Determine the [X, Y] coordinate at the center of the cell enclosing the given text.  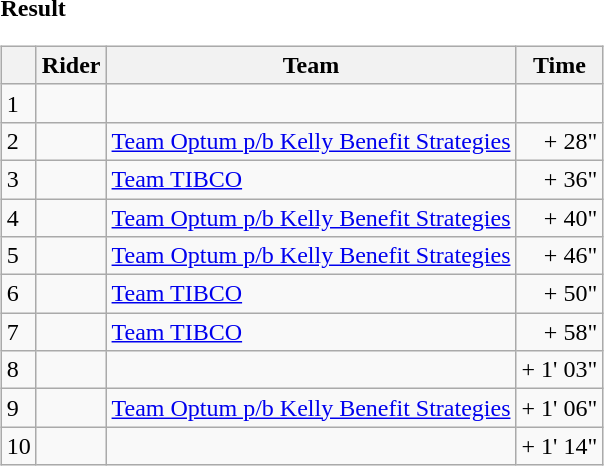
+ 58" [560, 332]
4 [18, 217]
+ 1' 03" [560, 370]
Rider [71, 65]
10 [18, 446]
+ 36" [560, 179]
8 [18, 370]
7 [18, 332]
6 [18, 294]
+ 40" [560, 217]
9 [18, 408]
1 [18, 103]
Time [560, 65]
2 [18, 141]
+ 28" [560, 141]
5 [18, 256]
3 [18, 179]
+ 1' 06" [560, 408]
+ 50" [560, 294]
Team [311, 65]
+ 1' 14" [560, 446]
+ 46" [560, 256]
